From the cell containing the given text, extract its center point as (x, y) coordinate. 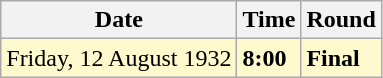
Time (269, 20)
Final (341, 58)
Date (119, 20)
Round (341, 20)
Friday, 12 August 1932 (119, 58)
8:00 (269, 58)
